Detect which cell encompasses the target text, then output its (X, Y) center coordinate. 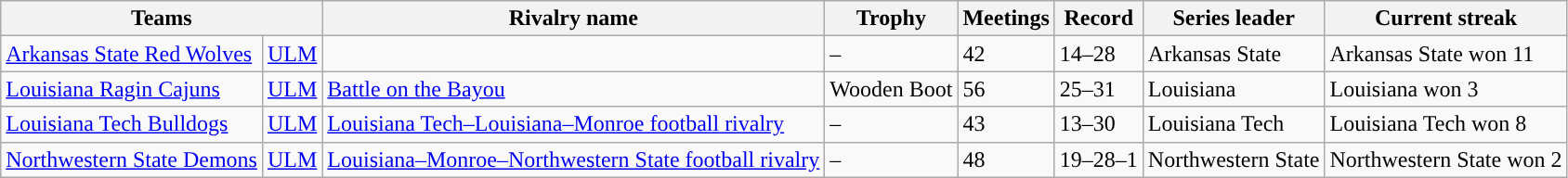
Battle on the Bayou (574, 89)
Teams (162, 19)
Current streak (1445, 19)
13–30 (1098, 124)
Arkansas State won 11 (1445, 54)
Arkansas State Red Wolves (132, 54)
Louisiana Ragin Cajuns (132, 89)
43 (1006, 124)
42 (1006, 54)
Louisiana Tech (1234, 124)
Louisiana Tech Bulldogs (132, 124)
Meetings (1006, 19)
25–31 (1098, 89)
Series leader (1234, 19)
Wooden Boot (892, 89)
Louisiana–Monroe–Northwestern State football rivalry (574, 159)
Louisiana Tech–Louisiana–Monroe football rivalry (574, 124)
Record (1098, 19)
Louisiana won 3 (1445, 89)
Trophy (892, 19)
19–28–1 (1098, 159)
14–28 (1098, 54)
Rivalry name (574, 19)
Northwestern State Demons (132, 159)
Arkansas State (1234, 54)
56 (1006, 89)
Northwestern State (1234, 159)
Louisiana Tech won 8 (1445, 124)
Louisiana (1234, 89)
48 (1006, 159)
Northwestern State won 2 (1445, 159)
